Locate the cell with the specified text and output its [X, Y] center coordinate. 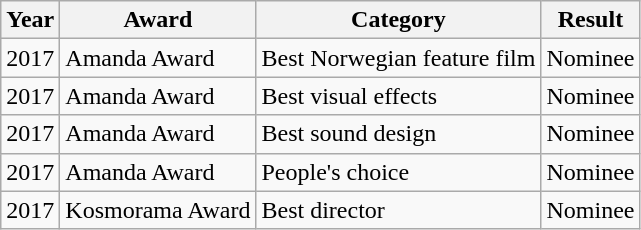
Best sound design [398, 134]
Best director [398, 210]
Year [30, 20]
Result [590, 20]
Award [158, 20]
Best Norwegian feature film [398, 58]
People's choice [398, 172]
Category [398, 20]
Kosmorama Award [158, 210]
Best visual effects [398, 96]
